Provide the [x, y] coordinate of the cell's center where the given text is located.  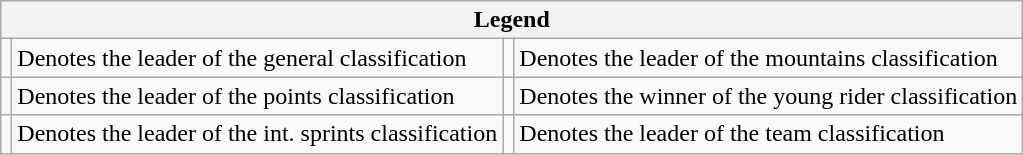
Denotes the leader of the general classification [258, 58]
Legend [512, 20]
Denotes the winner of the young rider classification [768, 96]
Denotes the leader of the mountains classification [768, 58]
Denotes the leader of the points classification [258, 96]
Denotes the leader of the int. sprints classification [258, 134]
Denotes the leader of the team classification [768, 134]
